Locate the cell with the specified text and output its (x, y) center coordinate. 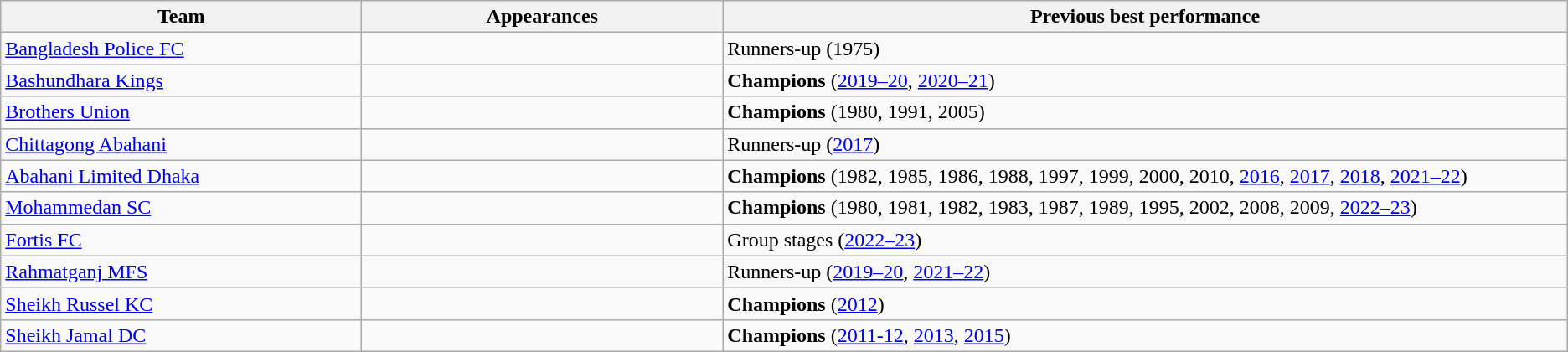
Bashundhara Kings (181, 80)
Runners-up (2017) (1145, 144)
Champions (2011-12, 2013, 2015) (1145, 335)
Runners-up (2019–20, 2021–22) (1145, 272)
Champions (1980, 1981, 1982, 1983, 1987, 1989, 1995, 2002, 2008, 2009, 2022–23) (1145, 208)
Runners-up (1975) (1145, 49)
Team (181, 17)
Brothers Union (181, 112)
Champions (2019–20, 2020–21) (1145, 80)
Previous best performance (1145, 17)
Fortis FC (181, 240)
Sheikh Russel KC (181, 303)
Bangladesh Police FC (181, 49)
Champions (1982, 1985, 1986, 1988, 1997, 1999, 2000, 2010, 2016, 2017, 2018, 2021–22) (1145, 176)
Chittagong Abahani (181, 144)
Sheikh Jamal DC (181, 335)
Appearances (543, 17)
Champions (2012) (1145, 303)
Champions (1980, 1991, 2005) (1145, 112)
Group stages (2022–23) (1145, 240)
Rahmatganj MFS (181, 272)
Abahani Limited Dhaka (181, 176)
Mohammedan SC (181, 208)
